Return [X, Y] of the center of cell containing provided text 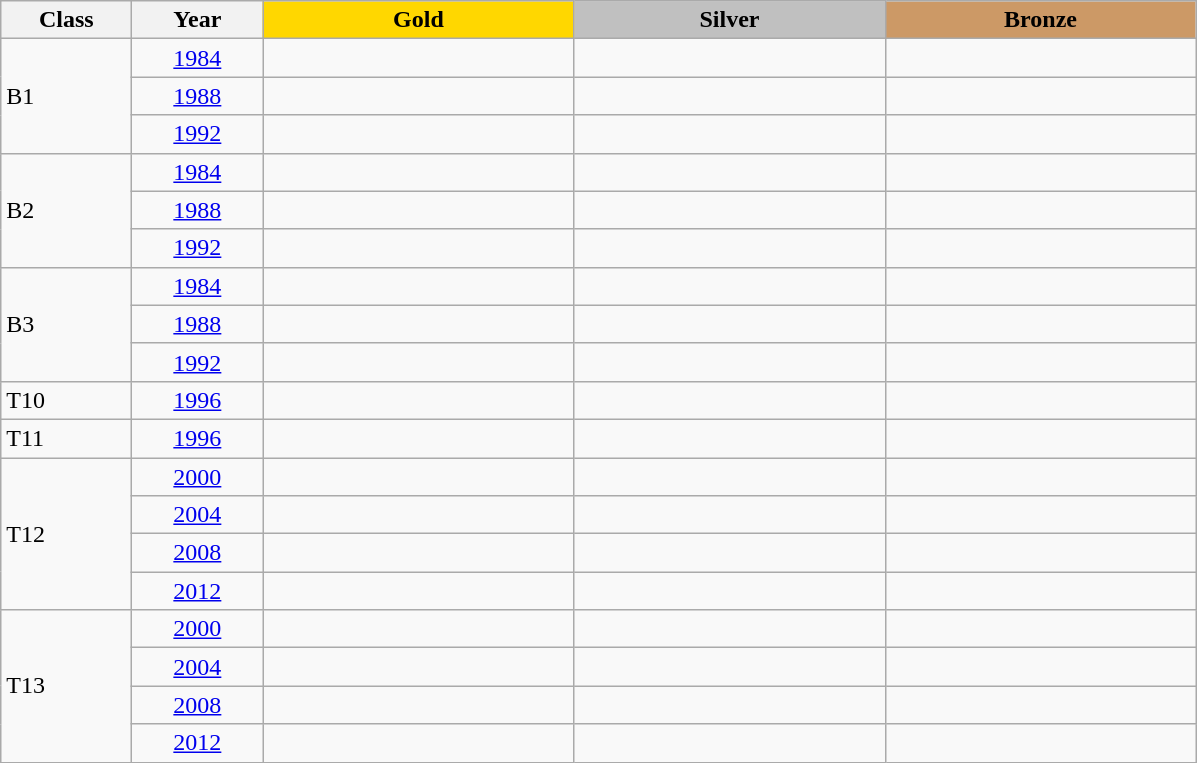
T10 [66, 400]
Gold [418, 20]
T12 [66, 534]
Class [66, 20]
Silver [730, 20]
B2 [66, 210]
B3 [66, 324]
T13 [66, 686]
Bronze [1040, 20]
Year [198, 20]
B1 [66, 96]
T11 [66, 438]
